Search for the cell housing the specified text and yield its (X, Y) center coordinate. 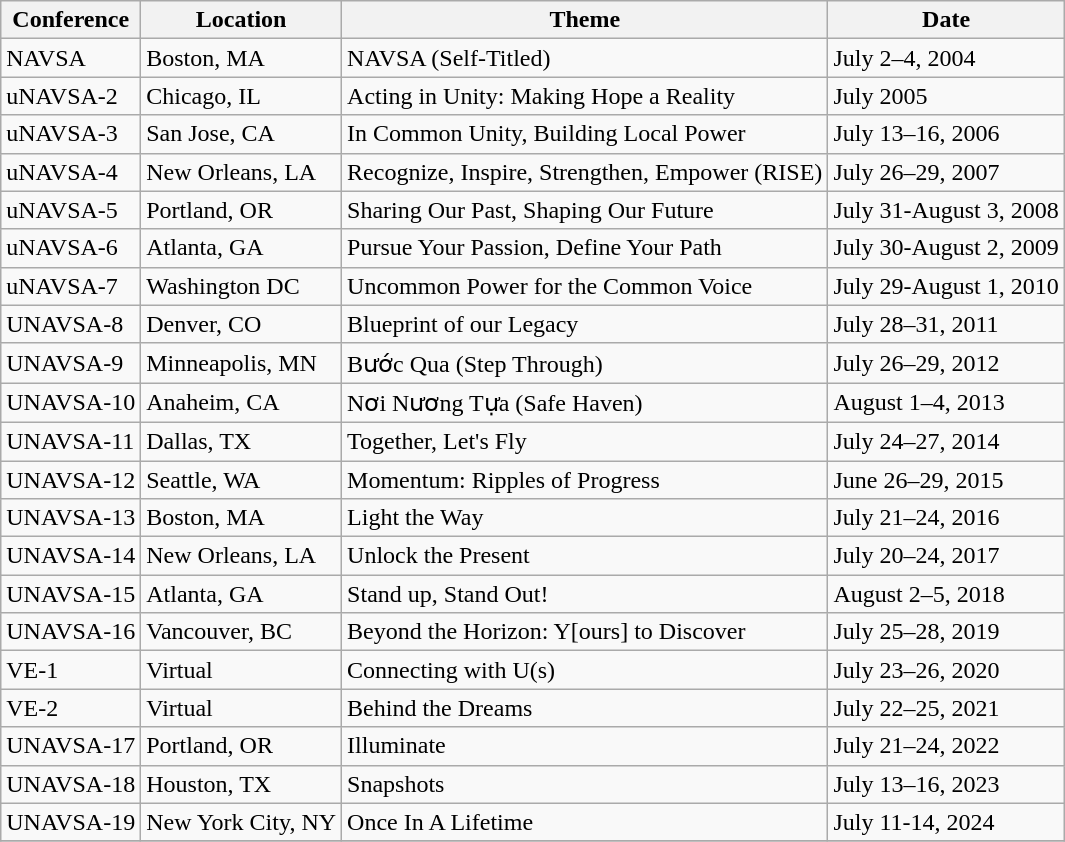
Sharing Our Past, Shaping Our Future (585, 210)
Recognize, Inspire, Strengthen, Empower (RISE) (585, 172)
Nơi Nương Tựa (Safe Haven) (585, 403)
San Jose, CA (242, 134)
UNAVSA-16 (71, 632)
July 28–31, 2011 (946, 324)
July 13–16, 2006 (946, 134)
UNAVSA-19 (71, 822)
VE-2 (71, 708)
Conference (71, 20)
Washington DC (242, 286)
July 20–24, 2017 (946, 556)
Date (946, 20)
July 23–26, 2020 (946, 670)
VE-1 (71, 670)
UNAVSA-17 (71, 746)
uNAVSA-5 (71, 210)
Momentum: Ripples of Progress (585, 479)
July 13–16, 2023 (946, 784)
July 31-August 3, 2008 (946, 210)
Blueprint of our Legacy (585, 324)
uNAVSA-4 (71, 172)
Beyond the Horizon: Y[ours] to Discover (585, 632)
New York City, NY (242, 822)
August 1–4, 2013 (946, 403)
uNAVSA-2 (71, 96)
Once In A Lifetime (585, 822)
In Common Unity, Building Local Power (585, 134)
July 21–24, 2022 (946, 746)
Snapshots (585, 784)
uNAVSA-3 (71, 134)
Unlock the Present (585, 556)
Chicago, IL (242, 96)
Minneapolis, MN (242, 363)
UNAVSA-12 (71, 479)
July 26–29, 2007 (946, 172)
Together, Let's Fly (585, 441)
UNAVSA-11 (71, 441)
UNAVSA-15 (71, 594)
July 2–4, 2004 (946, 58)
Theme (585, 20)
July 24–27, 2014 (946, 441)
Behind the Dreams (585, 708)
NAVSA (Self-Titled) (585, 58)
Bước Qua (Step Through) (585, 363)
UNAVSA-14 (71, 556)
Connecting with U(s) (585, 670)
June 26–29, 2015 (946, 479)
UNAVSA-9 (71, 363)
Uncommon Power for the Common Voice (585, 286)
July 29-August 1, 2010 (946, 286)
Vancouver, BC (242, 632)
uNAVSA-6 (71, 248)
Pursue Your Passion, Define Your Path (585, 248)
August 2–5, 2018 (946, 594)
uNAVSA-7 (71, 286)
Houston, TX (242, 784)
Light the Way (585, 518)
July 22–25, 2021 (946, 708)
July 25–28, 2019 (946, 632)
NAVSA (71, 58)
July 30-August 2, 2009 (946, 248)
Seattle, WA (242, 479)
UNAVSA-8 (71, 324)
July 11-14, 2024 (946, 822)
UNAVSA-13 (71, 518)
Location (242, 20)
Anaheim, CA (242, 403)
Illuminate (585, 746)
Dallas, TX (242, 441)
UNAVSA-18 (71, 784)
Acting in Unity: Making Hope a Reality (585, 96)
July 21–24, 2016 (946, 518)
July 26–29, 2012 (946, 363)
July 2005 (946, 96)
Stand up, Stand Out! (585, 594)
UNAVSA-10 (71, 403)
Denver, CO (242, 324)
